Return [X, Y] of the center of cell containing provided text 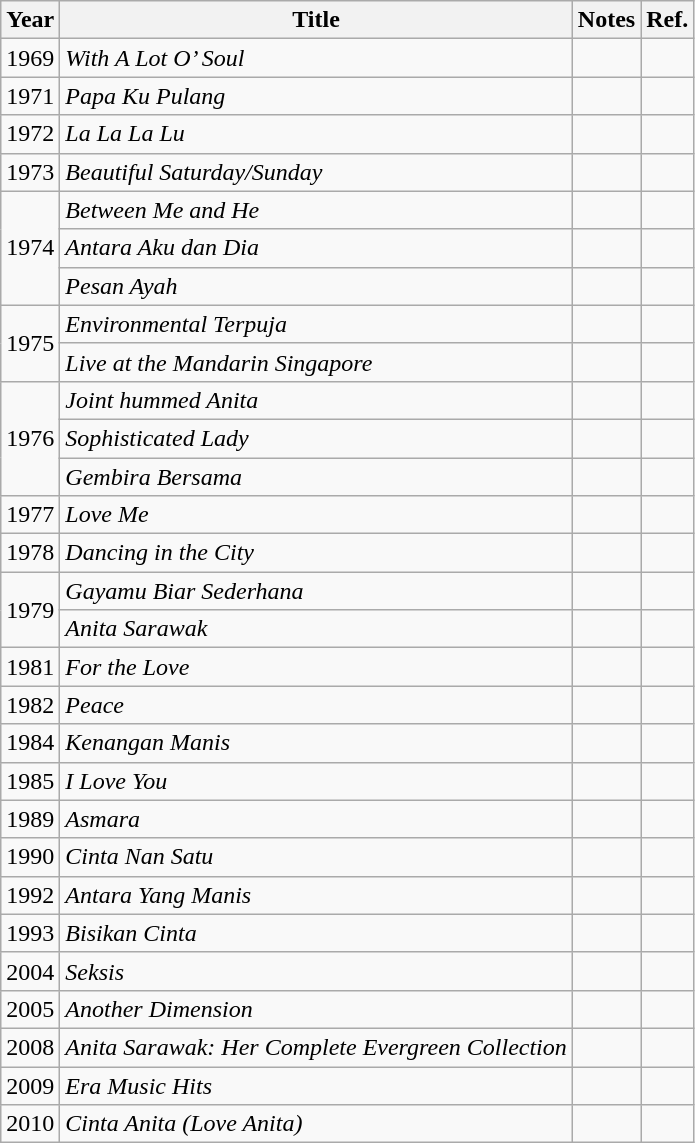
1969 [30, 58]
Ref. [668, 20]
With A Lot O’ Soul [316, 58]
1979 [30, 610]
Cinta Anita (Love Anita) [316, 1124]
Notes [606, 20]
1982 [30, 705]
Environmental Terpuja [316, 324]
I Love You [316, 781]
2010 [30, 1124]
1974 [30, 248]
1985 [30, 781]
1989 [30, 819]
1976 [30, 438]
Antara Aku dan Dia [316, 248]
Beautiful Saturday/Sunday [316, 172]
Gayamu Biar Sederhana [316, 591]
Pesan Ayah [316, 286]
For the Love [316, 667]
Anita Sarawak: Her Complete Evergreen Collection [316, 1047]
Antara Yang Manis [316, 895]
Between Me and He [316, 210]
1993 [30, 933]
La La La Lu [316, 134]
Another Dimension [316, 1009]
Kenangan Manis [316, 743]
Seksis [316, 971]
Peace [316, 705]
1978 [30, 553]
Cinta Nan Satu [316, 857]
1984 [30, 743]
Joint hummed Anita [316, 400]
1992 [30, 895]
Papa Ku Pulang [316, 96]
1972 [30, 134]
Sophisticated Lady [316, 438]
Live at the Mandarin Singapore [316, 362]
Bisikan Cinta [316, 933]
Dancing in the City [316, 553]
1981 [30, 667]
1990 [30, 857]
2004 [30, 971]
Love Me [316, 515]
Title [316, 20]
Anita Sarawak [316, 629]
1975 [30, 343]
Era Music Hits [316, 1085]
2008 [30, 1047]
1971 [30, 96]
Asmara [316, 819]
Year [30, 20]
2005 [30, 1009]
1977 [30, 515]
1973 [30, 172]
Gembira Bersama [316, 477]
2009 [30, 1085]
